Return [X, Y] of the center of cell containing provided text 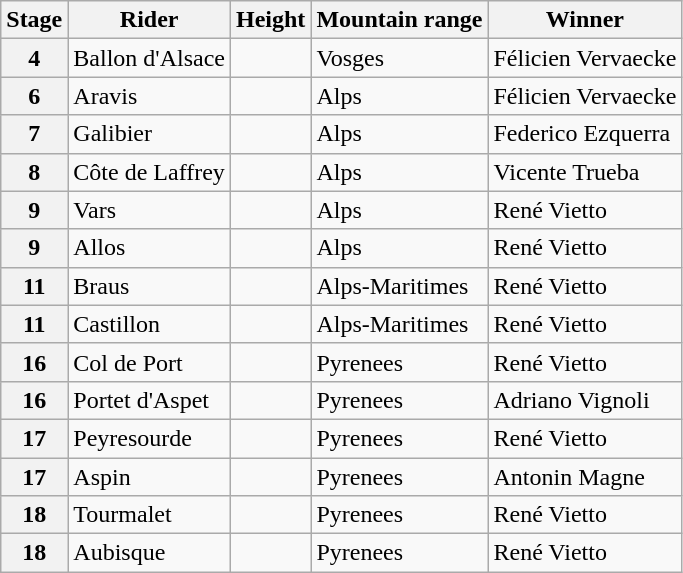
Height [270, 20]
Stage [34, 20]
Castillon [150, 324]
Aubisque [150, 553]
Peyresourde [150, 438]
Aspin [150, 477]
Aravis [150, 96]
Braus [150, 286]
Federico Ezquerra [585, 134]
Rider [150, 20]
Antonin Magne [585, 477]
7 [34, 134]
Col de Port [150, 362]
4 [34, 58]
Allos [150, 248]
Côte de Laffrey [150, 172]
Ballon d'Alsace [150, 58]
Vars [150, 210]
Winner [585, 20]
Tourmalet [150, 515]
6 [34, 96]
Galibier [150, 134]
Vicente Trueba [585, 172]
8 [34, 172]
Vosges [400, 58]
Portet d'Aspet [150, 400]
Mountain range [400, 20]
Adriano Vignoli [585, 400]
